For the text-containing cell, return its midpoint in (x, y) coordinate format. 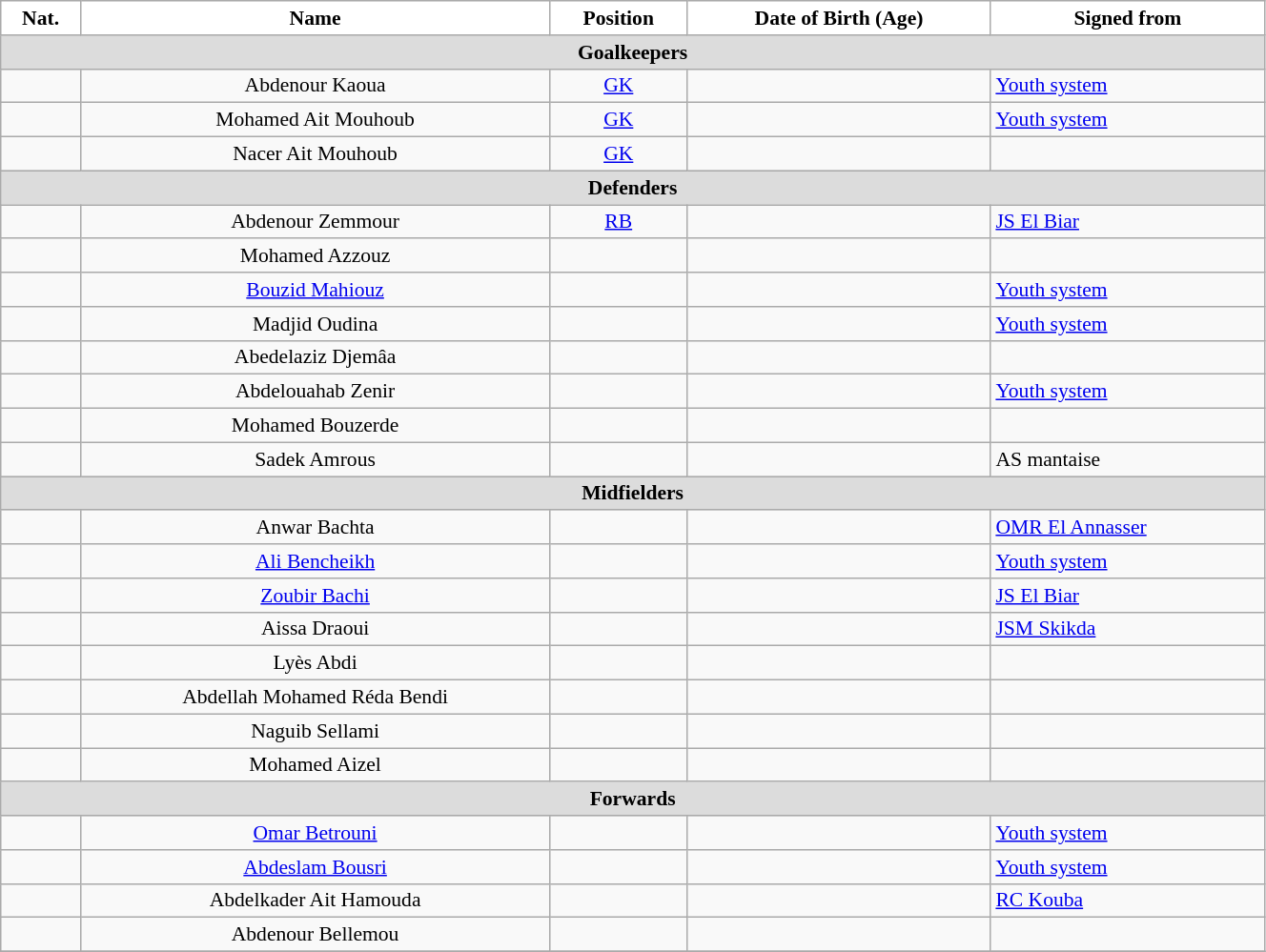
Nacer Ait Mouhoub (315, 154)
Sadek Amrous (315, 459)
Position (619, 18)
Defenders (633, 188)
OMR El Annasser (1127, 528)
Mohamed Bouzerde (315, 426)
Forwards (633, 800)
Midfielders (633, 494)
Lyès Abdi (315, 663)
Naguib Sellami (315, 731)
Madjid Oudina (315, 324)
Ali Bencheikh (315, 561)
JSM Skikda (1127, 629)
Abdelkader Ait Hamouda (315, 901)
Abdenour Kaoua (315, 86)
Abdenour Zemmour (315, 222)
RB (619, 222)
Mohamed Aizel (315, 765)
Abdelouahab Zenir (315, 392)
RC Kouba (1127, 901)
Abedelaziz Djemâa (315, 357)
Bouzid Mahiouz (315, 290)
Name (315, 18)
Abdenour Bellemou (315, 935)
Goalkeepers (633, 52)
Zoubir Bachi (315, 596)
Abdeslam Bousri (315, 867)
Nat. (41, 18)
AS mantaise (1127, 459)
Abdellah Mohamed Réda Bendi (315, 698)
Mohamed Ait Mouhoub (315, 120)
Anwar Bachta (315, 528)
Omar Betrouni (315, 833)
Date of Birth (Age) (839, 18)
Mohamed Azzouz (315, 256)
Signed from (1127, 18)
Aissa Draoui (315, 629)
